Capture the cell that displays the provided text and extract its (x, y) central coordinate. 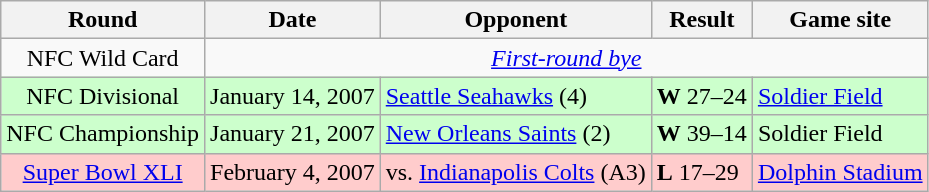
Round (103, 20)
Date (293, 20)
NFC Championship (103, 134)
NFC Wild Card (103, 58)
January 14, 2007 (293, 96)
Seattle Seahawks (4) (516, 96)
Opponent (516, 20)
January 21, 2007 (293, 134)
NFC Divisional (103, 96)
February 4, 2007 (293, 172)
Result (702, 20)
L 17–29 (702, 172)
Game site (840, 20)
vs. Indianapolis Colts (A3) (516, 172)
First-round bye (567, 58)
W 27–24 (702, 96)
W 39–14 (702, 134)
New Orleans Saints (2) (516, 134)
Super Bowl XLI (103, 172)
Dolphin Stadium (840, 172)
